For the text-containing cell, return its midpoint in (X, Y) coordinate format. 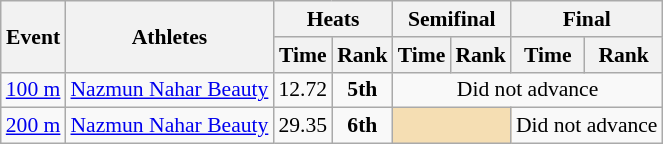
29.35 (302, 126)
Heats (332, 19)
12.72 (302, 90)
6th (362, 126)
Athletes (169, 36)
Semifinal (452, 19)
Event (34, 36)
5th (362, 90)
200 m (34, 126)
Final (587, 19)
100 m (34, 90)
